Return [X, Y] of the center of cell containing provided text 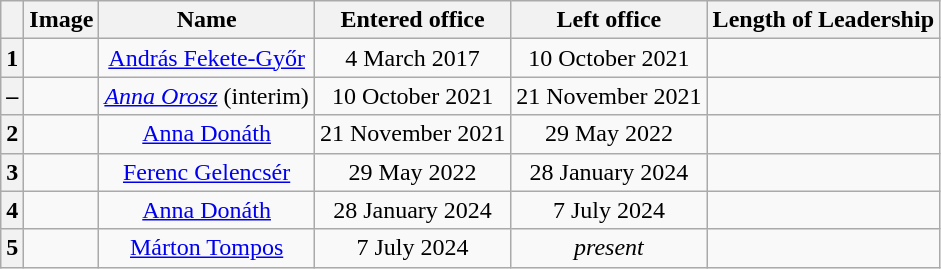
3 [12, 172]
Márton Tompos [207, 248]
– [12, 96]
5 [12, 248]
András Fekete-Győr [207, 58]
Anna Orosz (interim) [207, 96]
Entered office [412, 20]
4 [12, 210]
Name [207, 20]
Length of Leadership [823, 20]
Ferenc Gelencsér [207, 172]
Left office [609, 20]
Image [62, 20]
1 [12, 58]
4 March 2017 [412, 58]
present [609, 248]
2 [12, 134]
